Pinpoint the cell where the given text exists, returning its (x, y) midpoint coordinate. 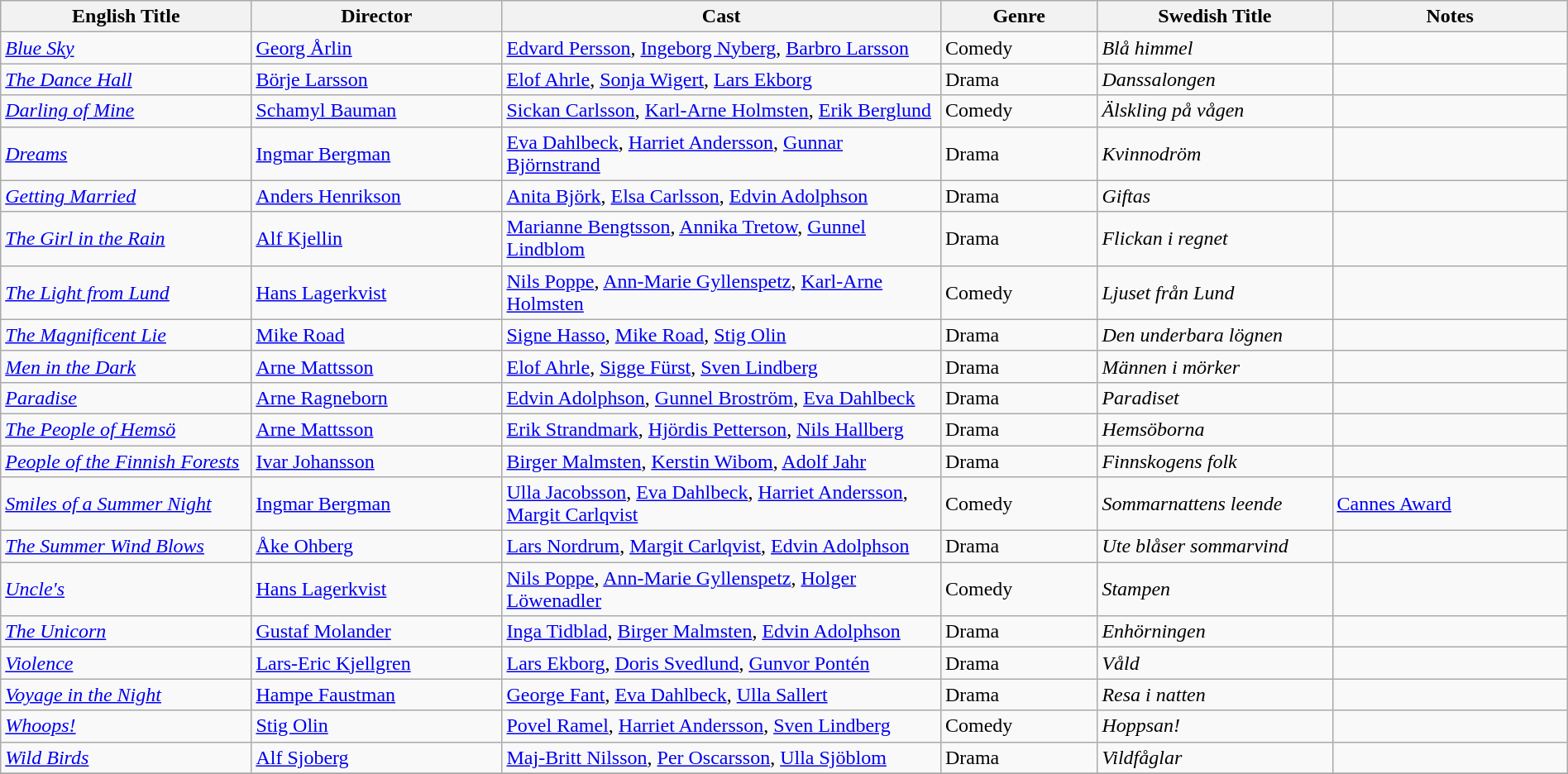
Cannes Award (1450, 504)
Danssalongen (1215, 79)
Ljuset från Lund (1215, 293)
Blå himmel (1215, 48)
Mike Road (377, 335)
Ivar Johansson (377, 461)
Arne Ragneborn (377, 398)
Stig Olin (377, 726)
Paradise (126, 398)
The Magnificent Lie (126, 335)
Flickan i regnet (1215, 238)
Elof Ahrle, Sigge Fürst, Sven Lindberg (721, 366)
Gustaf Molander (377, 632)
Enhörningen (1215, 632)
Director (377, 17)
English Title (126, 17)
Genre (1019, 17)
People of the Finnish Forests (126, 461)
Smiles of a Summer Night (126, 504)
Ulla Jacobsson, Eva Dahlbeck, Harriet Andersson, Margit Carlqvist (721, 504)
Marianne Bengtsson, Annika Tretow, Gunnel Lindblom (721, 238)
Inga Tidblad, Birger Malmsten, Edvin Adolphson (721, 632)
Georg Årlin (377, 48)
Lars Nordrum, Margit Carlqvist, Edvin Adolphson (721, 547)
Våld (1215, 663)
Nils Poppe, Ann-Marie Gyllenspetz, Karl-Arne Holmsten (721, 293)
Dreams (126, 154)
Anita Björk, Elsa Carlsson, Edvin Adolphson (721, 196)
Wild Birds (126, 757)
Erik Strandmark, Hjördis Petterson, Nils Hallberg (721, 429)
Kvinnodröm (1215, 154)
Darling of Mine (126, 111)
Hemsöborna (1215, 429)
Notes (1450, 17)
Schamyl Bauman (377, 111)
Voyage in the Night (126, 695)
Uncle's (126, 589)
Paradiset (1215, 398)
George Fant, Eva Dahlbeck, Ulla Sallert (721, 695)
Edvard Persson, Ingeborg Nyberg, Barbro Larsson (721, 48)
Finnskogens folk (1215, 461)
Whoops! (126, 726)
The Girl in the Rain (126, 238)
Nils Poppe, Ann-Marie Gyllenspetz, Holger Löwenadler (721, 589)
Anders Henrikson (377, 196)
Resa i natten (1215, 695)
Povel Ramel, Harriet Andersson, Sven Lindberg (721, 726)
Giftas (1215, 196)
The People of Hemsö (126, 429)
Eva Dahlbeck, Harriet Andersson, Gunnar Björnstrand (721, 154)
Alf Kjellin (377, 238)
Vildfåglar (1215, 757)
Violence (126, 663)
Getting Married (126, 196)
Men in the Dark (126, 366)
Sommarnattens leende (1215, 504)
Ute blåser sommarvind (1215, 547)
Birger Malmsten, Kerstin Wibom, Adolf Jahr (721, 461)
Blue Sky (126, 48)
Elof Ahrle, Sonja Wigert, Lars Ekborg (721, 79)
Stampen (1215, 589)
The Summer Wind Blows (126, 547)
The Unicorn (126, 632)
Alf Sjoberg (377, 757)
Sickan Carlsson, Karl-Arne Holmsten, Erik Berglund (721, 111)
Lars-Eric Kjellgren (377, 663)
Maj-Britt Nilsson, Per Oscarsson, Ulla Sjöblom (721, 757)
Hoppsan! (1215, 726)
Den underbara lögnen (1215, 335)
Swedish Title (1215, 17)
The Light from Lund (126, 293)
Börje Larsson (377, 79)
The Dance Hall (126, 79)
Lars Ekborg, Doris Svedlund, Gunvor Pontén (721, 663)
Cast (721, 17)
Älskling på vågen (1215, 111)
Hampe Faustman (377, 695)
Signe Hasso, Mike Road, Stig Olin (721, 335)
Edvin Adolphson, Gunnel Broström, Eva Dahlbeck (721, 398)
Åke Ohberg (377, 547)
Männen i mörker (1215, 366)
